Provide the [x, y] coordinate of the cell's center where the given text is located.  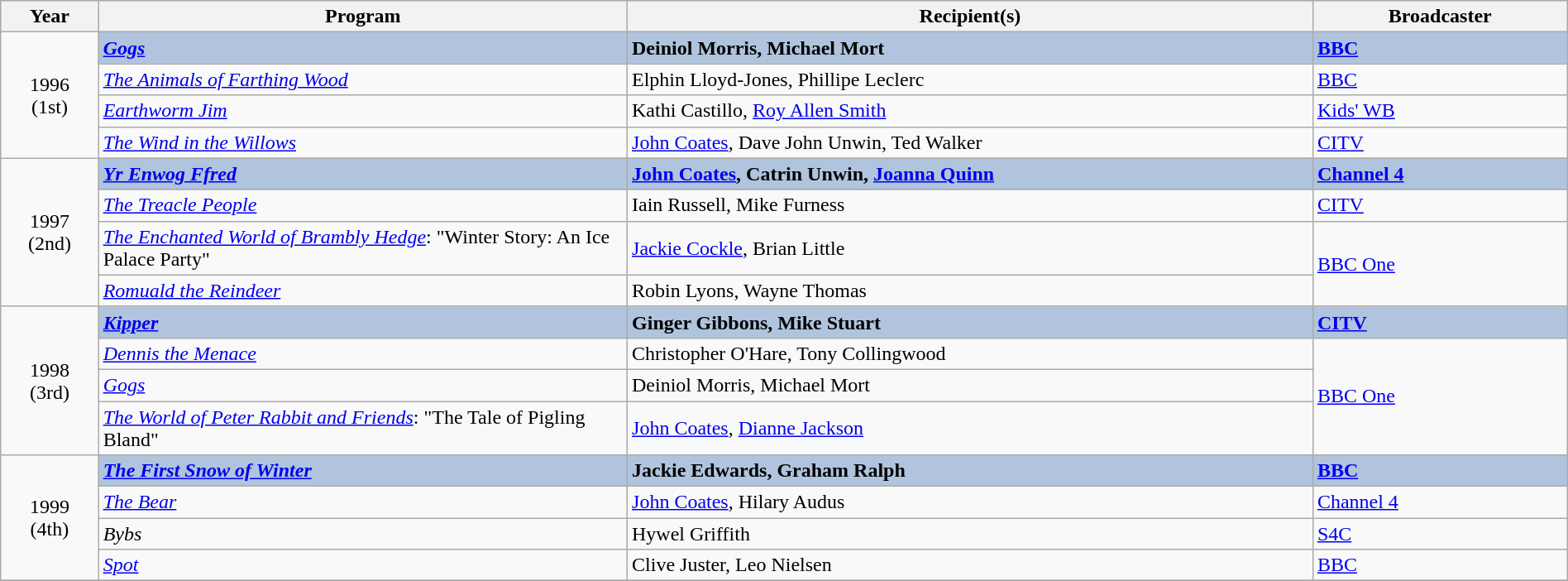
Jackie Edwards, Graham Ralph [971, 471]
Hywel Griffith [971, 534]
Dennis the Menace [362, 353]
The First Snow of Winter [362, 471]
The World of Peter Rabbit and Friends: "The Tale of Pigling Bland" [362, 427]
John Coates, Catrin Unwin, Joanna Quinn [971, 174]
Robin Lyons, Wayne Thomas [971, 290]
Clive Juster, Leo Nielsen [971, 565]
Year [50, 17]
Iain Russell, Mike Furness [971, 205]
Jackie Cockle, Brian Little [971, 248]
The Animals of Farthing Wood [362, 79]
Yr Enwog Ffred [362, 174]
Ginger Gibbons, Mike Stuart [971, 322]
The Treacle People [362, 205]
Broadcaster [1440, 17]
The Bear [362, 502]
The Wind in the Willows [362, 142]
Spot [362, 565]
Kipper [362, 322]
John Coates, Dianne Jackson [971, 427]
Program [362, 17]
Kathi Castillo, Roy Allen Smith [971, 111]
1999(4th) [50, 518]
Romuald the Reindeer [362, 290]
1998(3rd) [50, 381]
Earthworm Jim [362, 111]
Kids' WB [1440, 111]
1996(1st) [50, 95]
S4C [1440, 534]
John Coates, Dave John Unwin, Ted Walker [971, 142]
John Coates, Hilary Audus [971, 502]
1997(2nd) [50, 232]
Bybs [362, 534]
Christopher O'Hare, Tony Collingwood [971, 353]
Elphin Lloyd-Jones, Phillipe Leclerc [971, 79]
The Enchanted World of Brambly Hedge: "Winter Story: An Ice Palace Party" [362, 248]
Recipient(s) [971, 17]
